For the text-containing cell, return its midpoint in [X, Y] coordinate format. 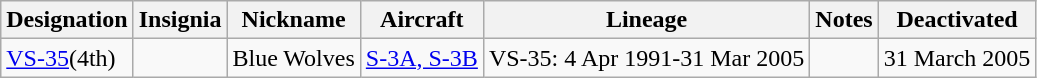
Insignia [180, 20]
VS-35: 4 Apr 1991-31 Mar 2005 [646, 58]
Deactivated [957, 20]
Nickname [294, 20]
VS-35(4th) [67, 58]
Designation [67, 20]
S-3A, S-3B [422, 58]
Lineage [646, 20]
Notes [844, 20]
Blue Wolves [294, 58]
Aircraft [422, 20]
31 March 2005 [957, 58]
